For the text-containing cell, return its midpoint in (x, y) coordinate format. 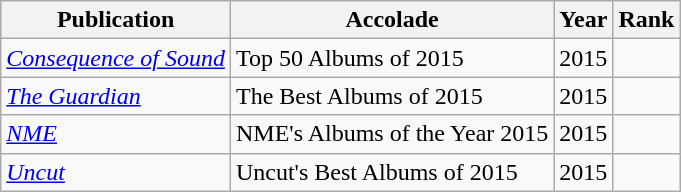
Publication (116, 20)
Accolade (392, 20)
Rank (646, 20)
Uncut (116, 172)
The Best Albums of 2015 (392, 96)
NME (116, 134)
Year (584, 20)
The Guardian (116, 96)
NME's Albums of the Year 2015 (392, 134)
Uncut's Best Albums of 2015 (392, 172)
Consequence of Sound (116, 58)
Top 50 Albums of 2015 (392, 58)
